Output the [x, y] coordinate of the center of the cell containing the given text.  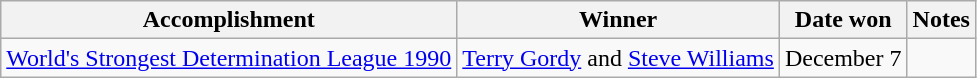
Accomplishment [229, 20]
December 7 [843, 58]
Terry Gordy and Steve Williams [618, 58]
Date won [843, 20]
World's Strongest Determination League 1990 [229, 58]
Winner [618, 20]
Notes [941, 20]
